Detect which cell encompasses the target text, then output its [x, y] center coordinate. 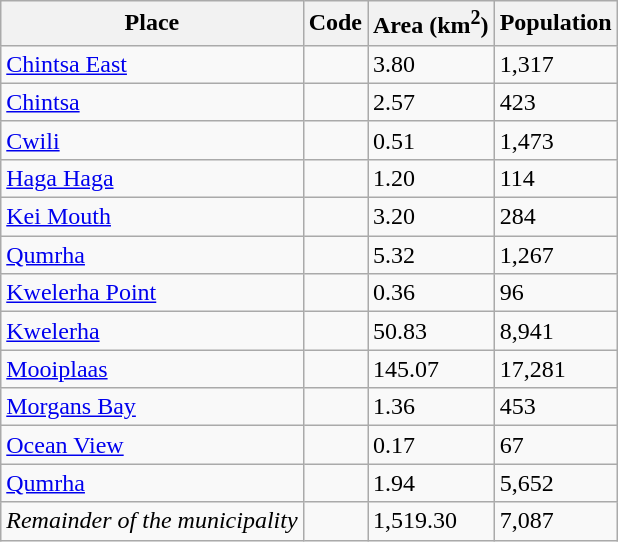
Kwelerha [152, 331]
Kwelerha Point [152, 293]
453 [556, 407]
Ocean View [152, 445]
7,087 [556, 521]
Chintsa [152, 102]
1,519.30 [432, 521]
Population [556, 24]
1.94 [432, 483]
96 [556, 293]
0.17 [432, 445]
Mooiplaas [152, 369]
50.83 [432, 331]
1.20 [432, 178]
114 [556, 178]
Area (km2) [432, 24]
0.36 [432, 293]
Chintsa East [152, 64]
Morgans Bay [152, 407]
Kei Mouth [152, 217]
5.32 [432, 255]
0.51 [432, 140]
Remainder of the municipality [152, 521]
67 [556, 445]
5,652 [556, 483]
3.80 [432, 64]
1,317 [556, 64]
8,941 [556, 331]
3.20 [432, 217]
423 [556, 102]
1.36 [432, 407]
Place [152, 24]
1,473 [556, 140]
Haga Haga [152, 178]
145.07 [432, 369]
17,281 [556, 369]
1,267 [556, 255]
2.57 [432, 102]
Code [335, 24]
Cwili [152, 140]
284 [556, 217]
